Pinpoint the cell where the given text exists, returning its [x, y] midpoint coordinate. 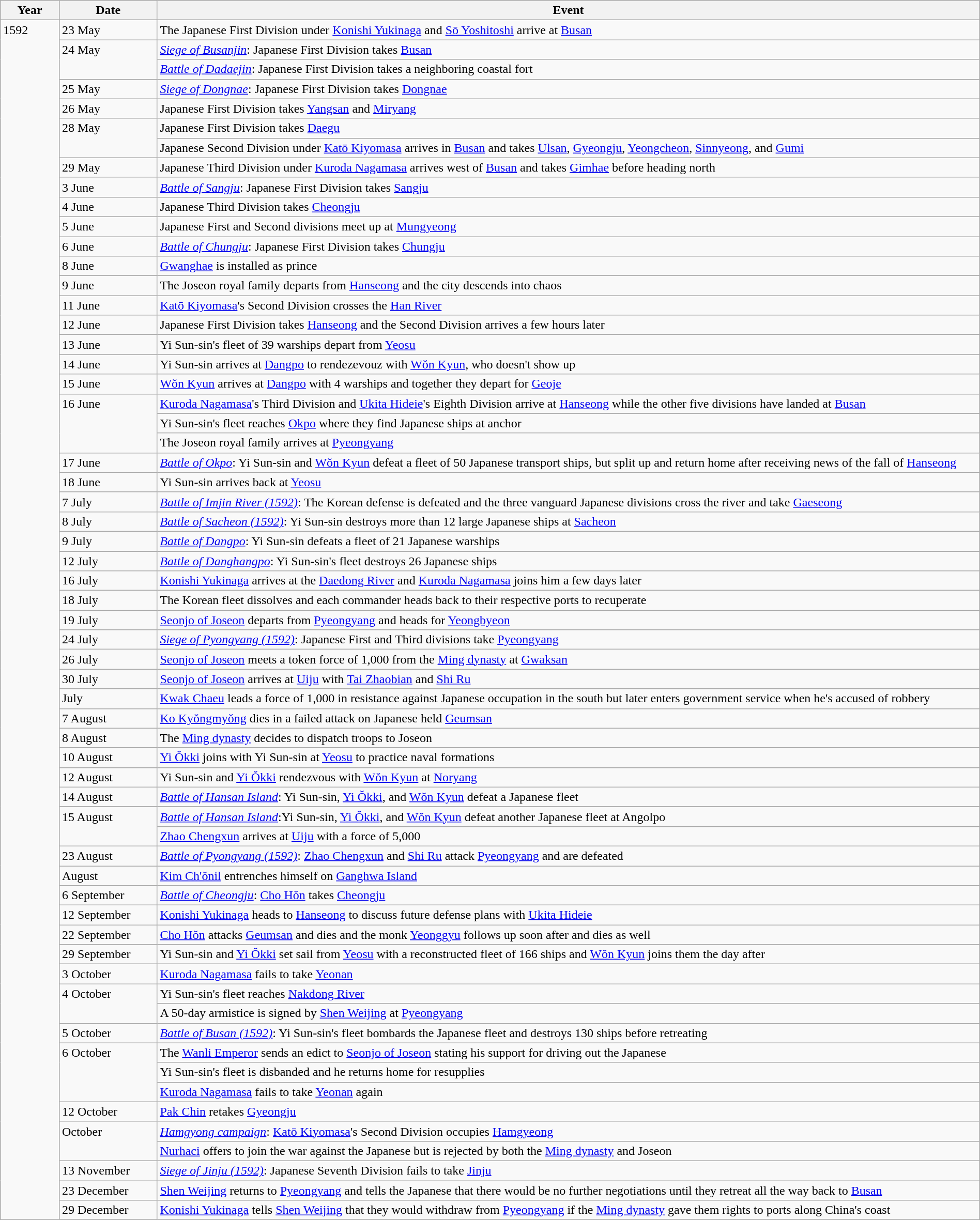
Siege of Pyongyang (1592): Japanese First and Third divisions take Pyeongyang [569, 640]
28 May [108, 138]
12 June [108, 325]
23 August [108, 856]
16 July [108, 581]
August [108, 876]
Date [108, 10]
Japanese First Division takes Yangsan and Miryang [569, 109]
26 July [108, 659]
30 July [108, 679]
18 July [108, 600]
Yi Ŏkki joins with Yi Sun-sin at Yeosu to practice naval formations [569, 758]
Battle of Busan (1592): Yi Sun-sin's fleet bombards the Japanese fleet and destroys 130 ships before retreating [569, 1033]
23 May [108, 30]
Katō Kiyomasa's Second Division crosses the Han River [569, 305]
3 October [108, 974]
The Japanese First Division under Konishi Yukinaga and Sō Yoshitoshi arrive at Busan [569, 30]
22 September [108, 935]
8 August [108, 738]
Battle of Dadaejin: Japanese First Division takes a neighboring coastal fort [569, 69]
The Wanli Emperor sends an edict to Seonjo of Joseon stating his support for driving out the Japanese [569, 1053]
Yi Sun-sin arrives back at Yeosu [569, 482]
Battle of Imjin River (1592): The Korean defense is defeated and the three vanguard Japanese divisions cross the river and take Gaeseong [569, 502]
October [108, 1141]
12 August [108, 777]
Kuroda Nagamasa fails to take Yeonan again [569, 1092]
Ko Kyŏngmyŏng dies in a failed attack on Japanese held Geumsan [569, 718]
4 October [108, 1003]
Battle of Hansan Island: Yi Sun-sin, Yi Ŏkki, and Wŏn Kyun defeat a Japanese fleet [569, 797]
Siege of Jinju (1592): Japanese Seventh Division fails to take Jinju [569, 1170]
Shen Weijing returns to Pyeongyang and tells the Japanese that there would be no further negotiations until they retreat all the way back to Busan [569, 1190]
12 October [108, 1111]
Zhao Chengxun arrives at Uiju with a force of 5,000 [569, 836]
7 July [108, 502]
Konishi Yukinaga tells Shen Weijing that they would withdraw from Pyeongyang if the Ming dynasty gave them rights to ports along China's coast [569, 1210]
13 November [108, 1170]
Battle of Sangju: Japanese First Division takes Sangju [569, 187]
Japanese First Division takes Hanseong and the Second Division arrives a few hours later [569, 325]
Battle of Cheongju: Cho Hŏn takes Cheongju [569, 895]
Kim Ch'ŏnil entrenches himself on Ganghwa Island [569, 876]
Battle of Danghangpo: Yi Sun-sin's fleet destroys 26 Japanese ships [569, 561]
Yi Sun-sin's fleet is disbanded and he returns home for resupplies [569, 1072]
6 October [108, 1072]
8 July [108, 521]
Yi Sun-sin and Yi Ŏkki rendezvous with Wŏn Kyun at Noryang [569, 777]
Yi Sun-sin's fleet reaches Okpo where they find Japanese ships at anchor [569, 423]
13 June [108, 345]
Japanese First Division takes Daegu [569, 128]
Cho Hŏn attacks Geumsan and dies and the monk Yeonggyu follows up soon after and dies as well [569, 935]
17 June [108, 462]
8 June [108, 266]
Seonjo of Joseon arrives at Uiju with Tai Zhaobian and Shi Ru [569, 679]
Battle of Hansan Island:Yi Sun-sin, Yi Ŏkki, and Wŏn Kyun defeat another Japanese fleet at Angolpo [569, 816]
Event [569, 10]
6 June [108, 246]
Gwanghae is installed as prince [569, 266]
Konishi Yukinaga arrives at the Daedong River and Kuroda Nagamasa joins him a few days later [569, 581]
July [108, 699]
25 May [108, 89]
Kuroda Nagamasa's Third Division and Ukita Hideie's Eighth Division arrive at Hanseong while the other five divisions have landed at Busan [569, 404]
Pak Chin retakes Gyeongju [569, 1111]
18 June [108, 482]
26 May [108, 109]
Yi Sun-sin's fleet reaches Nakdong River [569, 994]
The Joseon royal family departs from Hanseong and the city descends into chaos [569, 286]
Year [30, 10]
24 May [108, 59]
1592 [30, 620]
Battle of Sacheon (1592): Yi Sun-sin destroys more than 12 large Japanese ships at Sacheon [569, 521]
Japanese Third Division under Kuroda Nagamasa arrives west of Busan and takes Gimhae before heading north [569, 167]
23 December [108, 1190]
Seonjo of Joseon meets a token force of 1,000 from the Ming dynasty at Gwaksan [569, 659]
5 October [108, 1033]
3 June [108, 187]
Japanese Third Division takes Cheongju [569, 207]
12 July [108, 561]
Battle of Chungju: Japanese First Division takes Chungju [569, 246]
Japanese First and Second divisions meet up at Mungyeong [569, 226]
Nurhaci offers to join the war against the Japanese but is rejected by both the Ming dynasty and Joseon [569, 1151]
The Korean fleet dissolves and each commander heads back to their respective ports to recuperate [569, 600]
9 July [108, 541]
Yi Sun-sin and Yi Ŏkki set sail from Yeosu with a reconstructed fleet of 166 ships and Wŏn Kyun joins them the day after [569, 954]
14 June [108, 364]
29 May [108, 167]
15 August [108, 826]
7 August [108, 718]
5 June [108, 226]
The Joseon royal family arrives at Pyeongyang [569, 443]
The Ming dynasty decides to dispatch troops to Joseon [569, 738]
11 June [108, 305]
Seonjo of Joseon departs from Pyeongyang and heads for Yeongbyeon [569, 620]
16 June [108, 423]
6 September [108, 895]
29 December [108, 1210]
Yi Sun-sin's fleet of 39 warships depart from Yeosu [569, 345]
Japanese Second Division under Katō Kiyomasa arrives in Busan and takes Ulsan, Gyeongju, Yeongcheon, Sinnyeong, and Gumi [569, 148]
Hamgyong campaign: Katō Kiyomasa's Second Division occupies Hamgyeong [569, 1131]
Wŏn Kyun arrives at Dangpo with 4 warships and together they depart for Geoje [569, 384]
24 July [108, 640]
4 June [108, 207]
Kuroda Nagamasa fails to take Yeonan [569, 974]
14 August [108, 797]
19 July [108, 620]
Siege of Busanjin: Japanese First Division takes Busan [569, 50]
A 50-day armistice is signed by Shen Weijing at Pyeongyang [569, 1013]
29 September [108, 954]
Battle of Dangpo: Yi Sun-sin defeats a fleet of 21 Japanese warships [569, 541]
Battle of Pyongyang (1592): Zhao Chengxun and Shi Ru attack Pyeongyang and are defeated [569, 856]
Yi Sun-sin arrives at Dangpo to rendezevouz with Wŏn Kyun, who doesn't show up [569, 364]
12 September [108, 915]
Siege of Dongnae: Japanese First Division takes Dongnae [569, 89]
Konishi Yukinaga heads to Hanseong to discuss future defense plans with Ukita Hideie [569, 915]
9 June [108, 286]
10 August [108, 758]
15 June [108, 384]
